Detect which cell encompasses the target text, then output its [x, y] center coordinate. 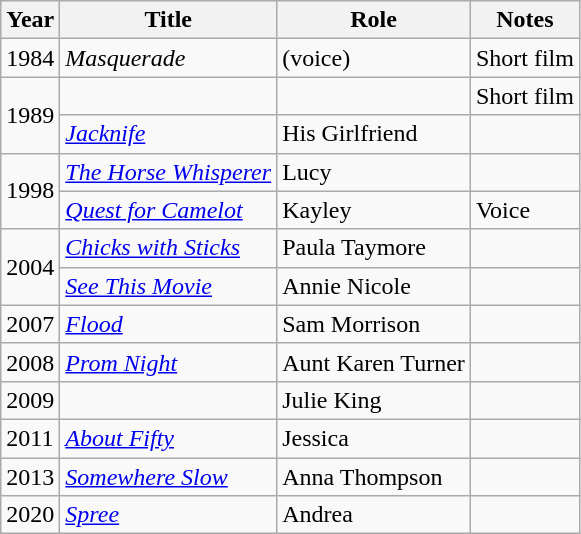
2007 [30, 324]
2013 [30, 477]
Role [374, 20]
2009 [30, 400]
Year [30, 20]
1998 [30, 191]
Anna Thompson [374, 477]
Kayley [374, 210]
Prom Night [168, 362]
Somewhere Slow [168, 477]
Annie Nicole [374, 286]
Notes [524, 20]
2008 [30, 362]
Paula Taymore [374, 248]
About Fifty [168, 438]
Chicks with Sticks [168, 248]
2020 [30, 515]
Quest for Camelot [168, 210]
Masquerade [168, 58]
Julie King [374, 400]
Sam Morrison [374, 324]
1984 [30, 58]
Lucy [374, 172]
Jessica [374, 438]
Flood [168, 324]
2004 [30, 267]
2011 [30, 438]
(voice) [374, 58]
Aunt Karen Turner [374, 362]
Andrea [374, 515]
1989 [30, 115]
The Horse Whisperer [168, 172]
See This Movie [168, 286]
Spree [168, 515]
His Girlfriend [374, 134]
Title [168, 20]
Jacknife [168, 134]
Voice [524, 210]
